Return [x, y] of the center of cell containing provided text 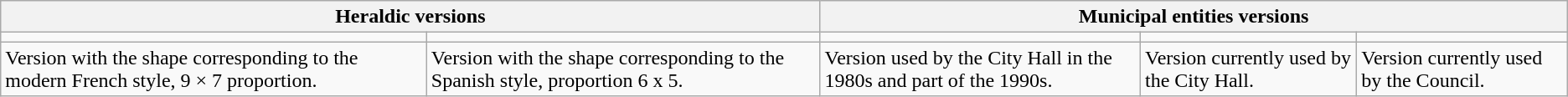
Version with the shape corresponding to the Spanish style, proportion 6 x 5. [623, 69]
Municipal entities versions [1194, 17]
Version currently used by the City Hall. [1248, 69]
Version currently used by the Council. [1462, 69]
Version used by the City Hall in the 1980s and part of the 1990s. [980, 69]
Heraldic versions [410, 17]
Version with the shape corresponding to the modern French style, 9 × 7 proportion. [214, 69]
